Return (X, Y) of the center of cell containing provided text 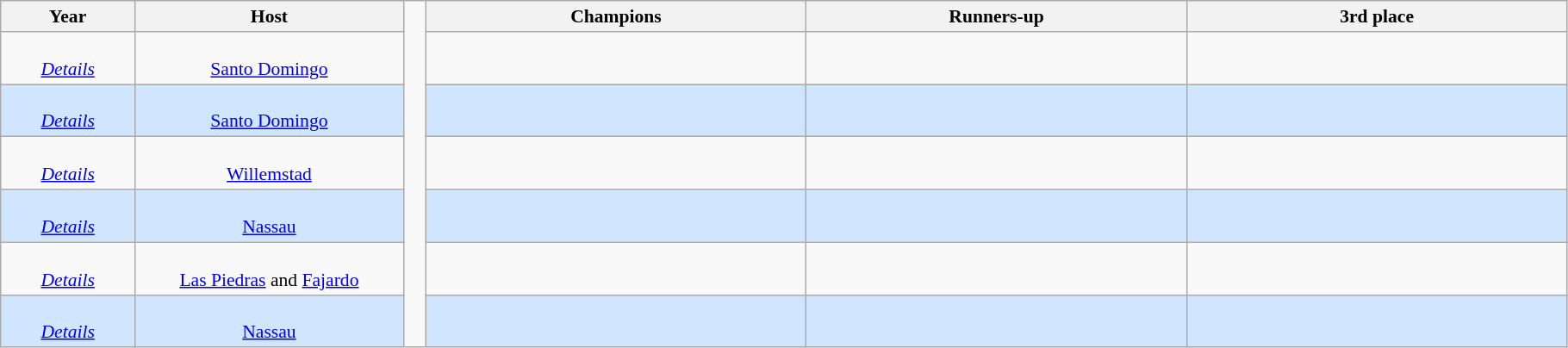
Champions (616, 16)
Host (270, 16)
Las Piedras and Fajardo (270, 269)
Runners-up (997, 16)
3rd place (1377, 16)
Willemstad (270, 164)
Year (68, 16)
